Determine the (x, y) coordinate at the center of the cell enclosing the given text.  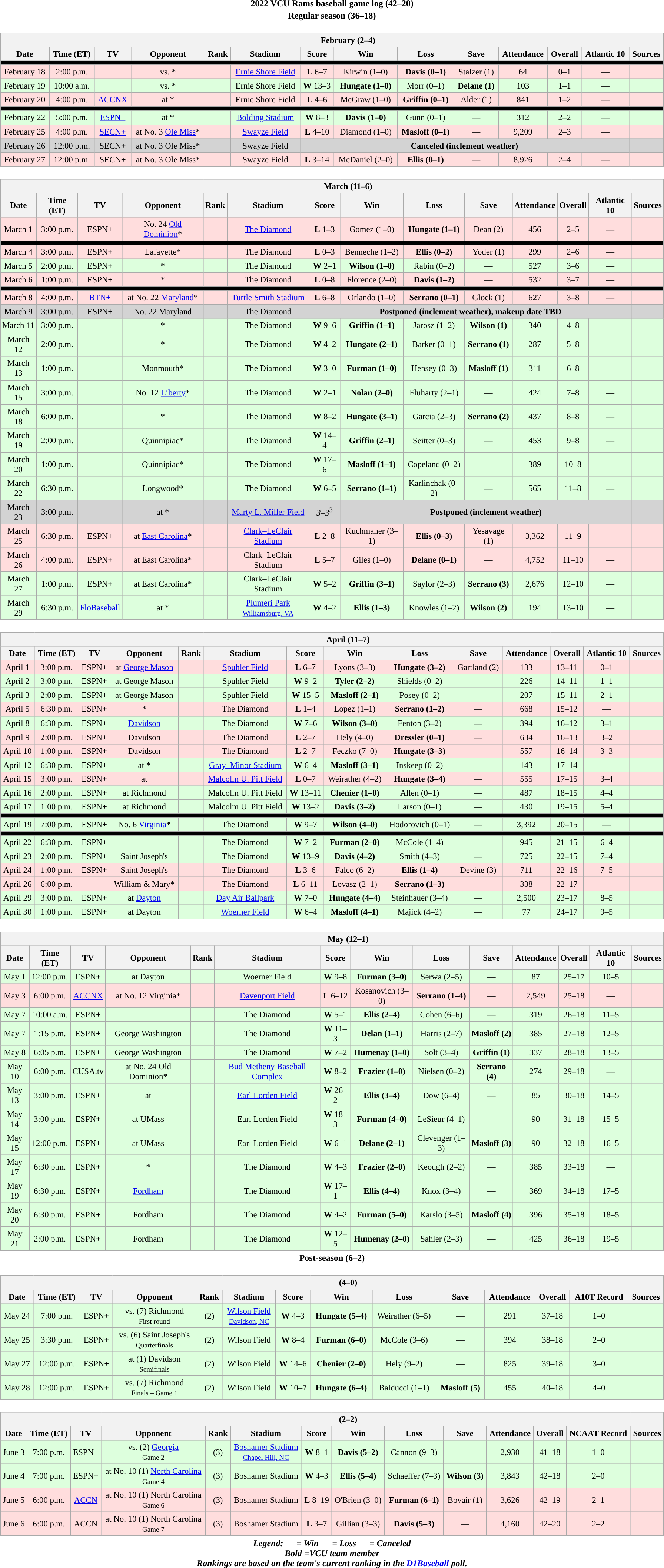
17–5 (611, 1191)
McDaniel (2–0) (365, 159)
May 25 (17, 1339)
Davis (3–2) (355, 807)
3–8 (573, 298)
February 22 (25, 117)
627 (535, 298)
No. 6 Virginia* (145, 825)
Dean (2) (488, 229)
W 5–1 (335, 1014)
May 21 (15, 1239)
Shields (0–2) (420, 681)
Masloff (5) (460, 1388)
38–18 (552, 1339)
May (12–1) (332, 939)
March 5 (19, 266)
Wilson FieldDavidson, NC (249, 1316)
19–5 (611, 1239)
Masloff (0–1) (425, 132)
W 9–2 (305, 681)
FloBaseball (100, 608)
Weirather (6–5) (404, 1316)
3,362 (535, 536)
Knox (3–4) (441, 1191)
April 10 (18, 751)
Keough (2–2) (441, 1167)
4–0 (599, 1388)
Wilson (1–0) (372, 266)
May 10 (15, 1071)
23–17 (567, 898)
Hungate (4–4) (355, 898)
27–18 (574, 1033)
May 8 (15, 1052)
Serrano (1–2) (420, 709)
13–11 (567, 667)
18–15 (567, 793)
vs. (7) RichmondFinals – Game 1 (154, 1388)
L 4–10 (317, 132)
369 (536, 1191)
133 (527, 667)
555 (527, 779)
Ellis (1–4) (420, 870)
April 15 (18, 779)
Ellis (0–2) (434, 252)
Ellis (0–1) (425, 159)
Larson (0–1) (420, 807)
Masloff (2) (491, 1033)
425 (536, 1239)
March 22 (19, 488)
Cohen (6–6) (441, 1014)
207 (527, 695)
Humenay (2–0) (382, 1239)
11–9 (573, 536)
6:05 p.m. (50, 1052)
396 (536, 1215)
Stalzer (1) (476, 72)
14–5 (611, 1095)
L 1–3 (325, 229)
Serrano (3) (488, 584)
Jarosz (1–2) (434, 325)
455 (510, 1388)
Delan (1–1) (382, 1033)
11–8 (573, 488)
Monmouth* (163, 368)
Wilson (3–0) (355, 723)
16–5 (611, 1143)
29–18 (574, 1071)
Hungate (1–1) (434, 229)
532 (535, 280)
W 18–3 (335, 1119)
14–11 (567, 681)
Bolding Stadium (265, 117)
Ellis (0–3) (434, 536)
Fenton (3–2) (420, 723)
Gillian (3–3) (358, 1524)
194 (535, 608)
841 (523, 100)
41–18 (550, 1452)
Furman (5–0) (382, 1215)
2,500 (527, 898)
W 26–2 (335, 1095)
3:30 p.m. (57, 1339)
CUSA.tv (88, 1071)
Kirwin (1–0) (365, 72)
L 0–8 (325, 280)
May 3 (15, 995)
Serrano (0–1) (434, 298)
March 6 (19, 280)
34–18 (574, 1191)
20–15 (567, 825)
Griffin (1–1) (372, 325)
Furman (6–0) (341, 1339)
Weirather (4–2) (355, 779)
Hodorovich (0–1) (420, 825)
Masloff (4–1) (355, 912)
Garcia (2–3) (434, 417)
1–2 (565, 100)
16–13 (567, 737)
Masloff (4) (491, 1215)
Masloff (2–1) (355, 695)
Posey (0–2) (420, 695)
February 19 (25, 86)
Griffin (1) (491, 1052)
22–15 (567, 856)
711 (527, 870)
12–5 (611, 1033)
10–8 (573, 464)
Gartland (2) (478, 667)
Giles (1–0) (372, 560)
at No. 24 Old Dominion* (148, 1071)
25–17 (574, 977)
2–3 (565, 132)
19–15 (567, 807)
8,926 (523, 159)
June 5 (14, 1500)
March 23 (19, 512)
Lafayette* (163, 252)
437 (535, 417)
2–6 (573, 252)
31–18 (574, 1119)
April 3 (18, 695)
Davis (5–3) (414, 1524)
Hely (9–2) (404, 1364)
Chenier (2–0) (341, 1364)
Griffin (2–1) (372, 440)
Hungate (1–0) (365, 86)
April 8 (18, 723)
8–8 (573, 417)
226 (527, 681)
Marty L. Miller Field (268, 512)
9,209 (523, 132)
April 30 (18, 912)
9–5 (607, 912)
April 26 (18, 884)
W 7–6 (305, 723)
30–18 (574, 1095)
NCAAT Record (598, 1433)
Canceled (inclement weather) (464, 146)
L 3–6 (305, 870)
10–5 (611, 977)
4,160 (510, 1524)
Nielsen (0–2) (441, 1071)
Karlinchak (0–2) (434, 488)
April 24 (18, 870)
12–10 (573, 584)
3–1 (607, 723)
3–3 (607, 751)
April 5 (18, 709)
Serrano (1–3) (420, 884)
8–5 (607, 898)
at No. 10 (1) North CarolinaGame 6 (153, 1500)
143 (527, 765)
Wilson (1) (488, 325)
Wilson (4–0) (355, 825)
Sahler (2–3) (441, 1239)
274 (536, 1071)
Orlando (1–0) (372, 298)
Masloff (1–1) (372, 464)
Wilson (3) (465, 1476)
at (1) DavidsonSemifinals (154, 1364)
Clevenger (1–3) (441, 1143)
April 17 (18, 807)
565 (535, 488)
May 19 (15, 1191)
W 17–6 (325, 464)
Copeland (0–2) (434, 464)
Inskeep (0–2) (420, 765)
Griffin (0–1) (425, 100)
Feczko (7–0) (355, 751)
April 19 (18, 825)
No. 24 Old Dominion* (163, 229)
W 14–6 (293, 1364)
W 6–1 (335, 1143)
28–18 (574, 1052)
W 9–6 (325, 325)
May 27 (17, 1364)
64 (523, 72)
Gomez (1–0) (372, 229)
April 29 (18, 898)
O'Brien (3–0) (358, 1500)
340 (535, 325)
Masloff (3–1) (355, 765)
Serrano (2) (488, 417)
April 1 (18, 667)
424 (535, 392)
Hungate (3–4) (420, 779)
557 (527, 751)
vs. (7) RichmondFirst round (154, 1316)
Ellis (4–4) (382, 1191)
527 (535, 266)
March 4 (19, 252)
Hungate (5–4) (341, 1316)
668 (527, 709)
No. 22 Maryland (163, 312)
319 (536, 1014)
March 19 (19, 440)
3,392 (527, 825)
2–5 (573, 229)
2–4 (565, 159)
5–8 (573, 345)
337 (536, 1052)
L 1–4 (305, 709)
LeSieur (4–1) (441, 1119)
March 15 (19, 392)
Serrano (1–4) (441, 995)
Davis (1–0) (365, 117)
W 12–5 (335, 1239)
February 25 (25, 132)
L 3–14 (317, 159)
3–2 (607, 737)
Masloff (1) (488, 368)
25–18 (574, 995)
32–18 (574, 1143)
L 0–7 (305, 779)
291 (510, 1316)
Postponed (inclement weather), makeup date TBD (471, 312)
W 8–1 (316, 1452)
Bud Metheny Baseball Complex (268, 1071)
May 17 (15, 1167)
L 0–3 (325, 252)
4–4 (607, 793)
McGraw (1–0) (365, 100)
W 17–1 (335, 1191)
Davis (5–2) (358, 1452)
at No. 10 (1) North CarolinaGame 7 (153, 1524)
W 3–0 (325, 368)
Nolan (2–0) (372, 392)
Kuchmaner (3–1) (372, 536)
22–17 (567, 884)
3,843 (510, 1476)
W 13–11 (305, 793)
W 15–5 (305, 695)
Frazier (1–0) (382, 1071)
Lopez (1–1) (355, 709)
Devine (3) (478, 870)
Wilson (2) (488, 608)
February 18 (25, 72)
March 29 (19, 608)
453 (535, 440)
3,626 (510, 1500)
Serwa (2–5) (441, 977)
Smith (4–3) (420, 856)
Ellis (3–4) (382, 1095)
6–8 (573, 368)
Day Air Ballpark (245, 898)
W 8–4 (293, 1339)
vs. (6) Saint Joseph'sQuarterfinals (154, 1339)
Balducci (1–1) (404, 1388)
634 (527, 737)
W 11–3 (335, 1033)
Lyons (3–3) (355, 667)
No. 12 Liberty* (163, 392)
(4–0) (332, 1283)
42–20 (550, 1524)
March 20 (19, 464)
26–18 (574, 1014)
Yesavage (1) (488, 536)
Postponed (inclement weather) (486, 512)
Florence (2–0) (372, 280)
Hungate (6–4) (341, 1388)
7–4 (607, 856)
Seitter (0–3) (434, 440)
Knowles (1–2) (434, 608)
24–17 (567, 912)
McCole (1–4) (420, 842)
Davis (0–1) (425, 72)
at No. 12 Virginia* (148, 995)
Bovair (1) (465, 1500)
Solt (3–4) (441, 1052)
42–19 (550, 1500)
338 (527, 884)
W 7–0 (305, 898)
35–18 (574, 1215)
430 (527, 807)
April 2 (18, 681)
15–11 (567, 695)
March 1 (19, 229)
42–18 (550, 1476)
W 8–3 (317, 117)
February 27 (25, 159)
Masloff (3) (491, 1143)
40–18 (552, 1388)
Furman (3–0) (382, 977)
Tyler (2–2) (355, 681)
February 20 (25, 100)
March 25 (19, 536)
June 4 (14, 1476)
18–5 (611, 1215)
Ellis (1–3) (372, 608)
Serrano (4) (491, 1071)
W 9–8 (335, 977)
945 (527, 842)
Dow (6–4) (441, 1095)
Allen (0–1) (420, 793)
Humenay (1–0) (382, 1052)
Delane (1) (476, 86)
5–4 (607, 807)
Benneche (1–2) (372, 252)
Furman (2–0) (355, 842)
2,549 (536, 995)
February 26 (25, 146)
287 (535, 345)
March 18 (19, 417)
May 13 (15, 1095)
1:15 p.m. (50, 1033)
April (11–7) (332, 639)
April 12 (18, 765)
Chenier (1–0) (355, 793)
Davis (1–2) (434, 280)
Delane (0–1) (434, 560)
Steinhauer (3–4) (420, 898)
103 (523, 86)
L 3–7 (316, 1524)
W 13–9 (305, 856)
3–7 (573, 280)
May 1 (15, 977)
February (2–4) (332, 40)
Barker (0–1) (434, 345)
15–12 (567, 709)
Cannon (9–3) (414, 1452)
April 16 (18, 793)
Davis (4–2) (355, 856)
Fluharty (2–1) (434, 392)
McCole (3–6) (404, 1339)
311 (535, 368)
Hungate (3–1) (372, 417)
A10T Record (599, 1297)
W 14–4 (325, 440)
16–12 (567, 723)
BTN+ (100, 298)
Diamond (1–0) (365, 132)
Harris (2–7) (441, 1033)
March 8 (19, 298)
Serrano (1–1) (372, 488)
March 13 (19, 368)
Hungate (3–2) (420, 667)
85 (536, 1095)
389 (535, 464)
March 12 (19, 345)
Turtle Smith Stadium (268, 298)
36–18 (574, 1239)
Gray–Minor Stadium (245, 765)
March 9 (19, 312)
456 (535, 229)
March 27 (19, 584)
April 9 (18, 737)
March 26 (19, 560)
77 (527, 912)
May 28 (17, 1388)
Lovasz (2–1) (355, 884)
L 8–19 (316, 1500)
9–8 (573, 440)
6–4 (607, 842)
4,752 (535, 560)
37–18 (552, 1316)
Hensey (0–3) (434, 368)
L 6–11 (305, 884)
11–10 (573, 560)
Longwood* (163, 488)
Furman (6–1) (414, 1500)
5:00 p.m. (72, 117)
87 (536, 977)
21–15 (567, 842)
Karslo (3–5) (441, 1215)
11–5 (611, 1014)
22–16 (567, 870)
L 2–8 (325, 536)
Glock (1) (488, 298)
15–5 (611, 1119)
299 (535, 252)
7–8 (573, 392)
Ellis (5–4) (358, 1476)
2,930 (510, 1452)
June 6 (14, 1524)
at No. 22 Maryland* (163, 298)
Gunn (0–1) (425, 117)
Hely (4–0) (355, 737)
17–14 (567, 765)
4–8 (573, 325)
Ellis (2–4) (382, 1014)
L 4–6 (317, 100)
Plumeri ParkWilliamsburg, VA (268, 608)
L 6–12 (335, 995)
W 6–5 (325, 488)
Alder (1) (476, 100)
33–18 (574, 1167)
March 11 (19, 325)
312 (523, 117)
May 14 (15, 1119)
April 22 (18, 842)
Falco (6–2) (355, 870)
W 5–2 (325, 584)
May 20 (15, 1215)
16–14 (567, 751)
Yoder (1) (488, 252)
3–4 (607, 779)
825 (510, 1364)
Saylor (2–3) (434, 584)
3–0 (599, 1364)
April 23 (18, 856)
7–5 (607, 870)
W 10–7 (293, 1388)
2,676 (535, 584)
Hungate (3–3) (420, 751)
May 24 (17, 1316)
Morr (0–1) (425, 86)
3–6 (573, 266)
William & Mary* (145, 884)
Kosanovich (3–0) (382, 995)
13–10 (573, 608)
Furman (4–0) (382, 1119)
Dressler (0–1) (420, 737)
13–5 (611, 1052)
March (11–6) (332, 186)
W 13–2 (305, 807)
W 13–3 (317, 86)
Davenport Field (268, 995)
L 6–8 (325, 298)
at No. 10 (1) North CarolinaGame 4 (153, 1476)
Delane (2–1) (382, 1143)
725 (527, 856)
June 3 (14, 1452)
Serrano (1) (488, 345)
3–33 (325, 512)
487 (527, 793)
May 15 (15, 1143)
39–18 (552, 1364)
(2–2) (332, 1419)
W 9–7 (305, 825)
Frazier (2–0) (382, 1167)
vs. (2) GeorgiaGame 2 (153, 1452)
Schaeffer (7–3) (414, 1476)
Hungate (2–1) (372, 345)
17–15 (567, 779)
Majick (4–2) (420, 912)
Furman (1–0) (372, 368)
Rabin (0–2) (434, 266)
L 5–7 (325, 560)
Boshamer StadiumChapel Hill, NC (266, 1452)
Griffin (3–1) (372, 584)
